Pinpoint the cell where the given text exists, returning its (X, Y) midpoint coordinate. 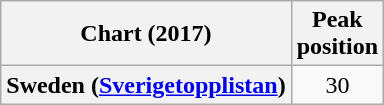
Peakposition (337, 34)
Chart (2017) (146, 34)
30 (337, 85)
Sweden (Sverigetopplistan) (146, 85)
